Capture the cell that displays the provided text and extract its (X, Y) central coordinate. 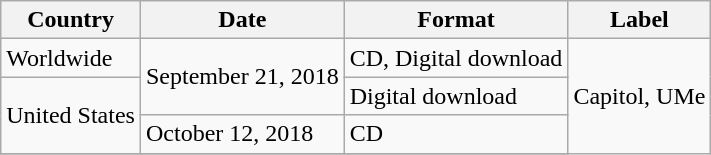
October 12, 2018 (242, 134)
CD, Digital download (456, 58)
Worldwide (71, 58)
Format (456, 20)
United States (71, 115)
Country (71, 20)
Digital download (456, 96)
CD (456, 134)
Label (640, 20)
Date (242, 20)
Capitol, UMe (640, 96)
September 21, 2018 (242, 77)
